Locate the cell with the specified text and output its [x, y] center coordinate. 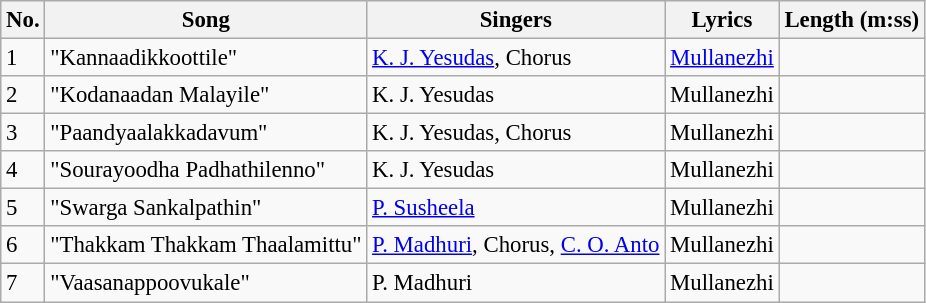
Singers [516, 20]
Lyrics [722, 20]
"Vaasanappoovukale" [206, 283]
P. Madhuri, Chorus, C. O. Anto [516, 245]
4 [23, 170]
"Thakkam Thakkam Thaalamittu" [206, 245]
5 [23, 208]
P. Madhuri [516, 283]
P. Susheela [516, 208]
"Swarga Sankalpathin" [206, 208]
7 [23, 283]
"Kannaadikkoottile" [206, 58]
Song [206, 20]
"Kodanaadan Malayile" [206, 95]
1 [23, 58]
Length (m:ss) [852, 20]
"Sourayoodha Padhathilenno" [206, 170]
"Paandyaalakkadavum" [206, 133]
6 [23, 245]
No. [23, 20]
3 [23, 133]
2 [23, 95]
